Scan for the cell matching the given text and deliver its [x, y] coordinate at center. 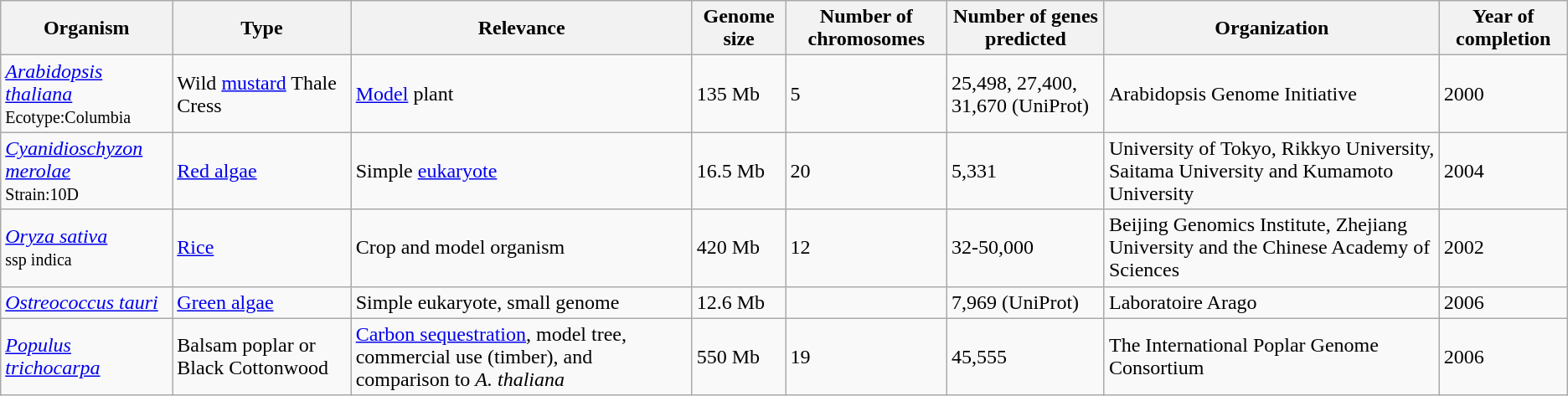
135 Mb [739, 94]
Number of genes predicted [1026, 28]
7,969 (UniProt) [1026, 302]
32-50,000 [1026, 248]
16.5 Mb [739, 171]
Green algae [261, 302]
Arabidopsis Genome Initiative [1271, 94]
20 [866, 171]
2004 [1503, 171]
Genome size [739, 28]
25,498, 27,400, 31,670 (UniProt) [1026, 94]
Red algae [261, 171]
Organization [1271, 28]
Model plant [521, 94]
5,331 [1026, 171]
Beijing Genomics Institute, Zhejiang University and the Chinese Academy of Sciences [1271, 248]
The International Poplar Genome Consortium [1271, 357]
19 [866, 357]
Carbon sequestration, model tree, commercial use (timber), and comparison to A. thaliana [521, 357]
Balsam poplar or Black Cottonwood [261, 357]
Type [261, 28]
Ostreococcus tauri [87, 302]
Simple eukaryote, small genome [521, 302]
550 Mb [739, 357]
Relevance [521, 28]
45,555 [1026, 357]
12.6 Mb [739, 302]
Cyanidioschyzon merolaeStrain:10D [87, 171]
5 [866, 94]
Simple eukaryote [521, 171]
2002 [1503, 248]
420 Mb [739, 248]
Year of completion [1503, 28]
Rice [261, 248]
University of Tokyo, Rikkyo University, Saitama University and Kumamoto University [1271, 171]
Laboratoire Arago [1271, 302]
2000 [1503, 94]
Organism [87, 28]
Wild mustard Thale Cress [261, 94]
Oryza sativassp indica [87, 248]
Crop and model organism [521, 248]
Populus trichocarpa [87, 357]
Number of chromosomes [866, 28]
Arabidopsis thalianaEcotype:Columbia [87, 94]
12 [866, 248]
